Detect which cell encompasses the target text, then output its (X, Y) center coordinate. 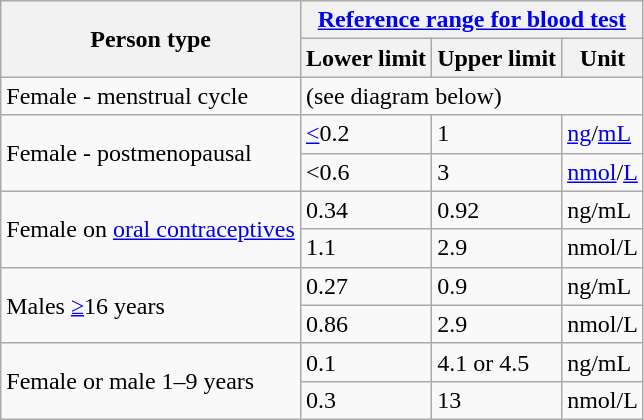
Female or male 1–9 years (151, 381)
Males ≥16 years (151, 305)
0.1 (366, 362)
Reference range for blood test (472, 20)
0.34 (366, 210)
1 (497, 134)
0.9 (497, 286)
3 (497, 172)
0.27 (366, 286)
Female - postmenopausal (151, 153)
<0.2 (366, 134)
Female on oral contraceptives (151, 229)
0.92 (497, 210)
1.1 (366, 248)
<0.6 (366, 172)
Unit (603, 58)
Person type (151, 39)
0.86 (366, 324)
4.1 or 4.5 (497, 362)
(see diagram below) (472, 96)
13 (497, 400)
Lower limit (366, 58)
0.3 (366, 400)
Female - menstrual cycle (151, 96)
Upper limit (497, 58)
